For the text-containing cell, return its midpoint in (x, y) coordinate format. 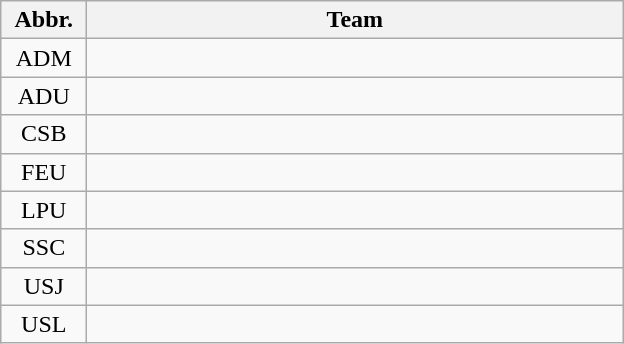
ADU (44, 96)
CSB (44, 134)
ADM (44, 58)
FEU (44, 172)
SSC (44, 248)
USJ (44, 286)
Abbr. (44, 20)
LPU (44, 210)
USL (44, 324)
Team (355, 20)
